Return the (X, Y) coordinate for the center point of the cell that contains the specified text.  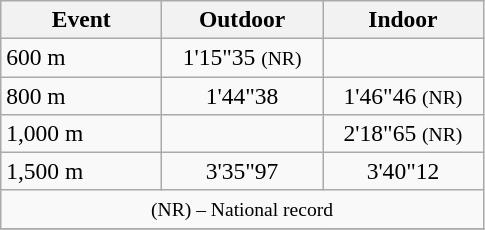
800 m (82, 95)
2'18"65 (NR) (402, 133)
600 m (82, 57)
1,000 m (82, 133)
1'46"46 (NR) (402, 95)
1'15"35 (NR) (242, 57)
Event (82, 19)
3'40"12 (402, 171)
(NR) – National record (242, 209)
Outdoor (242, 19)
1,500 m (82, 171)
3'35"97 (242, 171)
Indoor (402, 19)
1'44"38 (242, 95)
